Scan for the cell matching the given text and deliver its (x, y) coordinate at center. 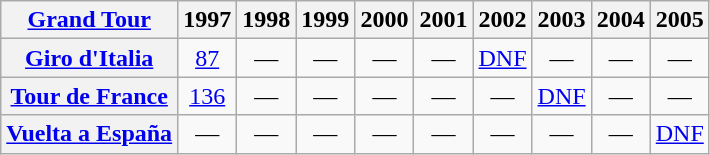
Vuelta a España (90, 134)
2000 (384, 20)
2001 (444, 20)
1998 (266, 20)
2004 (620, 20)
1999 (326, 20)
2003 (562, 20)
1997 (208, 20)
Giro d'Italia (90, 58)
136 (208, 96)
87 (208, 58)
2005 (680, 20)
2002 (502, 20)
Grand Tour (90, 20)
Tour de France (90, 96)
